From the cell containing the given text, extract its center point as [x, y] coordinate. 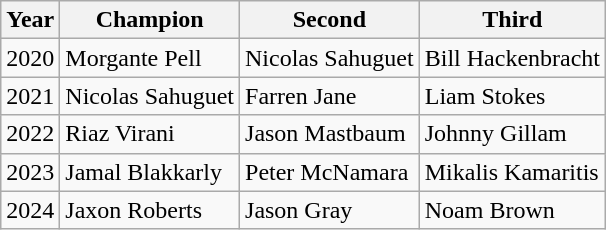
Second [330, 20]
Morgante Pell [150, 58]
Peter McNamara [330, 172]
Noam Brown [512, 210]
2024 [30, 210]
Mikalis Kamaritis [512, 172]
Jamal Blakkarly [150, 172]
Jason Gray [330, 210]
Riaz Virani [150, 134]
2022 [30, 134]
2020 [30, 58]
Year [30, 20]
Champion [150, 20]
Bill Hackenbracht [512, 58]
Johnny Gillam [512, 134]
Third [512, 20]
Jaxon Roberts [150, 210]
Liam Stokes [512, 96]
Jason Mastbaum [330, 134]
2023 [30, 172]
Farren Jane [330, 96]
2021 [30, 96]
